Capture the cell that displays the provided text and extract its [X, Y] central coordinate. 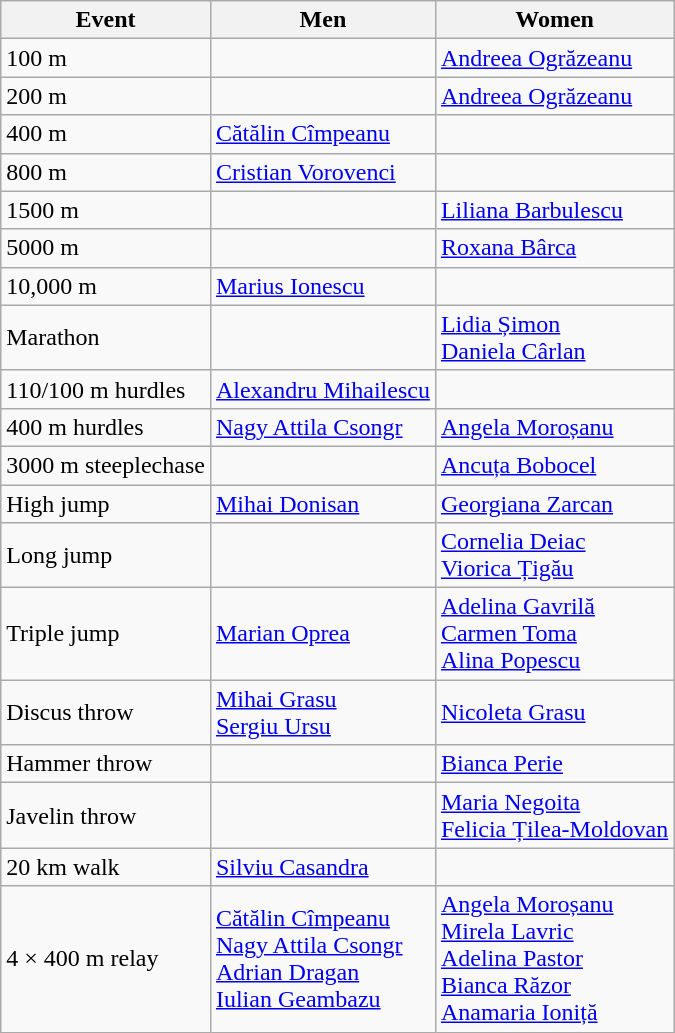
Marathon [106, 338]
Mihai Grasu Sergiu Ursu [322, 712]
Javelin throw [106, 816]
200 m [106, 96]
1500 m [106, 210]
Nicoleta Grasu [554, 712]
Women [554, 20]
Lidia Șimon Daniela Cârlan [554, 338]
Bianca Perie [554, 764]
Cristian Vorovenci [322, 172]
400 m hurdles [106, 427]
20 km walk [106, 867]
800 m [106, 172]
Hammer throw [106, 764]
Adelina Gavrilă Carmen Toma Alina Popescu [554, 634]
Mihai Donisan [322, 503]
Triple jump [106, 634]
Nagy Attila Csongr [322, 427]
Angela Moroșanu Mirela Lavric Adelina Pastor Bianca Răzor Anamaria Ioniță [554, 959]
110/100 m hurdles [106, 389]
4 × 400 m relay [106, 959]
Georgiana Zarcan [554, 503]
Cornelia Deiac Viorica Țigău [554, 556]
Long jump [106, 556]
400 m [106, 134]
Event [106, 20]
Alexandru Mihailescu [322, 389]
Maria Negoita Felicia Țilea-Moldovan [554, 816]
Liliana Barbulescu [554, 210]
Men [322, 20]
Cătălin Cîmpeanu [322, 134]
Marius Ionescu [322, 286]
Cătălin Cîmpeanu Nagy Attila Csongr Adrian Dragan Iulian Geambazu [322, 959]
Discus throw [106, 712]
3000 m steeplechase [106, 465]
Roxana Bârca [554, 248]
Silviu Casandra [322, 867]
Angela Moroșanu [554, 427]
Marian Oprea [322, 634]
100 m [106, 58]
Ancuța Bobocel [554, 465]
10,000 m [106, 286]
High jump [106, 503]
5000 m [106, 248]
